Return the [x, y] coordinate for the center point of the cell that contains the specified text.  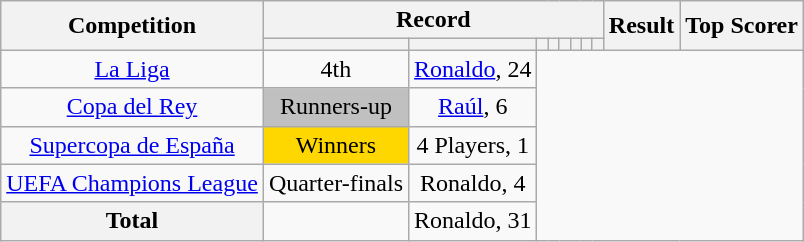
Total [132, 221]
Competition [132, 26]
4th [336, 69]
Record [433, 20]
Quarter-finals [336, 183]
Ronaldo, 4 [473, 183]
UEFA Champions League [132, 183]
Raúl, 6 [473, 107]
Ronaldo, 31 [473, 221]
Ronaldo, 24 [473, 69]
Supercopa de España [132, 145]
4 Players, 1 [473, 145]
Top Scorer [742, 26]
La Liga [132, 69]
Result [641, 26]
Runners-up [336, 107]
Winners [336, 145]
Copa del Rey [132, 107]
